Return the (X, Y) coordinate for the center point of the cell that contains the specified text.  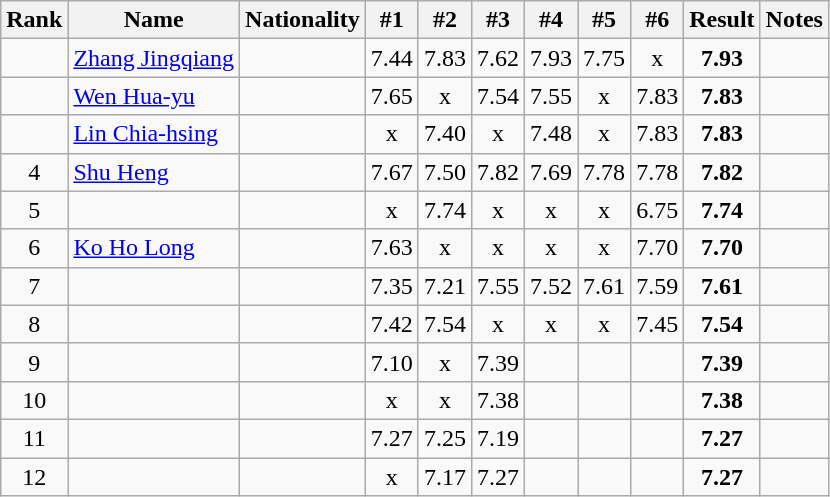
7.75 (604, 58)
7.65 (392, 96)
7.45 (658, 324)
7.69 (550, 172)
7.10 (392, 362)
#6 (658, 20)
#2 (444, 20)
7.40 (444, 134)
Ko Ho Long (154, 248)
7.17 (444, 477)
4 (34, 172)
6 (34, 248)
Name (154, 20)
7.25 (444, 438)
7 (34, 286)
#5 (604, 20)
Rank (34, 20)
#4 (550, 20)
Result (722, 20)
7.50 (444, 172)
#3 (498, 20)
7.59 (658, 286)
7.21 (444, 286)
7.48 (550, 134)
Nationality (303, 20)
6.75 (658, 210)
Notes (794, 20)
Zhang Jingqiang (154, 58)
Lin Chia-hsing (154, 134)
10 (34, 400)
7.67 (392, 172)
7.63 (392, 248)
12 (34, 477)
7.42 (392, 324)
7.52 (550, 286)
8 (34, 324)
7.62 (498, 58)
5 (34, 210)
7.44 (392, 58)
#1 (392, 20)
7.19 (498, 438)
11 (34, 438)
Shu Heng (154, 172)
7.35 (392, 286)
Wen Hua-yu (154, 96)
9 (34, 362)
